Scan for the cell matching the given text and deliver its [x, y] coordinate at center. 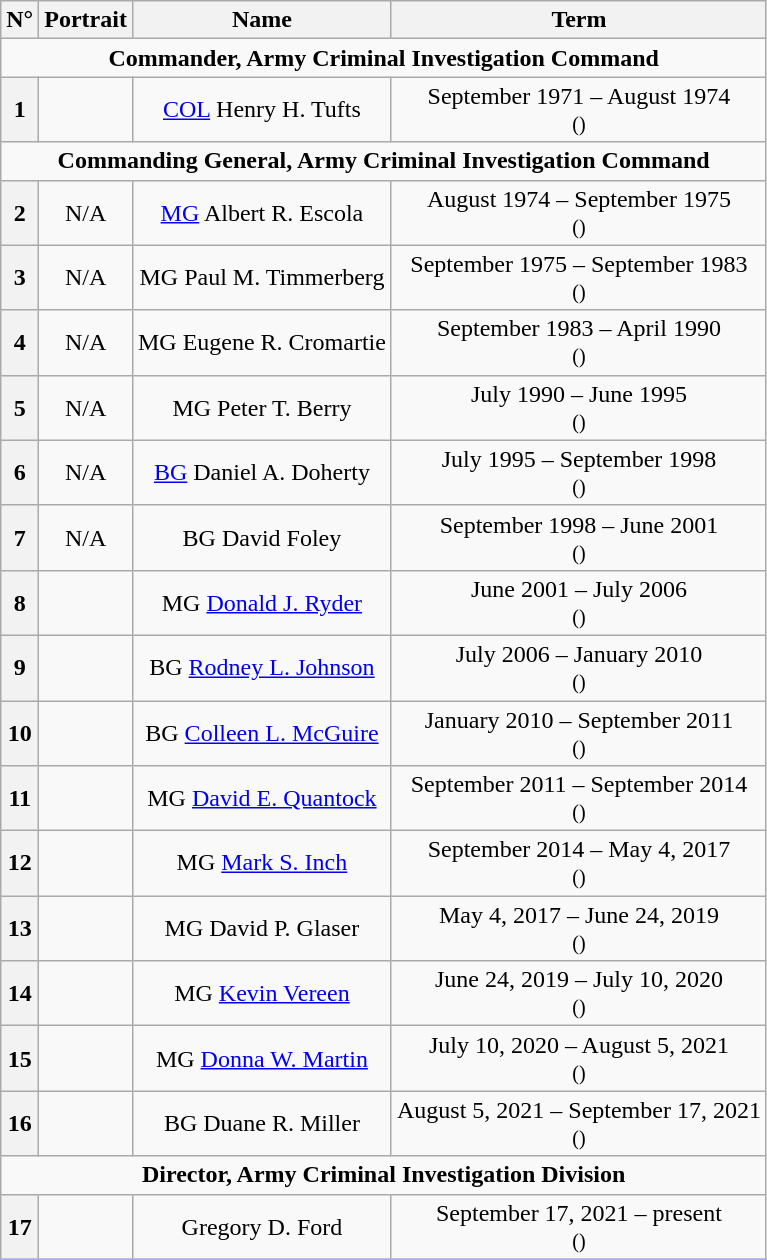
16 [20, 1124]
BG Duane R. Miller [262, 1124]
MG Kevin Vereen [262, 994]
Name [262, 20]
July 1990 – June 1995() [578, 408]
17 [20, 1226]
BG Colleen L. McGuire [262, 732]
COL Henry H. Tufts [262, 110]
June 24, 2019 – July 10, 2020() [578, 994]
Gregory D. Ford [262, 1226]
September 2011 – September 2014() [578, 798]
September 1983 – April 1990() [578, 342]
7 [20, 538]
Director, Army Criminal Investigation Division [384, 1175]
3 [20, 278]
5 [20, 408]
May 4, 2017 – June 24, 2019() [578, 928]
Commanding General, Army Criminal Investigation Command [384, 161]
6 [20, 472]
September 17, 2021 – present() [578, 1226]
BG Daniel A. Doherty [262, 472]
4 [20, 342]
Term [578, 20]
10 [20, 732]
N° [20, 20]
13 [20, 928]
8 [20, 602]
MG Eugene R. Cromartie [262, 342]
MG David P. Glaser [262, 928]
BG David Foley [262, 538]
MG Donald J. Ryder [262, 602]
August 1974 – September 1975() [578, 212]
Commander, Army Criminal Investigation Command [384, 58]
September 2014 – May 4, 2017() [578, 864]
September 1998 – June 2001() [578, 538]
August 5, 2021 – September 17, 2021() [578, 1124]
MG Peter T. Berry [262, 408]
January 2010 – September 2011() [578, 732]
9 [20, 668]
MG Albert R. Escola [262, 212]
September 1971 – August 1974() [578, 110]
September 1975 – September 1983() [578, 278]
July 10, 2020 – August 5, 2021() [578, 1058]
BG Rodney L. Johnson [262, 668]
15 [20, 1058]
14 [20, 994]
Portrait [86, 20]
MG Paul M. Timmerberg [262, 278]
2 [20, 212]
11 [20, 798]
July 2006 – January 2010() [578, 668]
MG Mark S. Inch [262, 864]
MG Donna W. Martin [262, 1058]
July 1995 – September 1998() [578, 472]
12 [20, 864]
1 [20, 110]
June 2001 – July 2006() [578, 602]
MG David E. Quantock [262, 798]
